Identify which cell holds the provided text, then report its (X, Y) central coordinate. 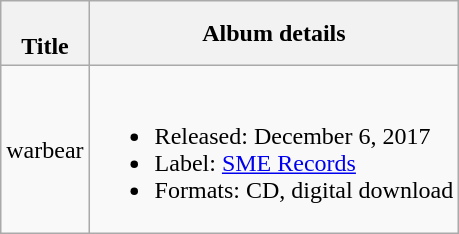
Title (45, 34)
warbear (45, 150)
Released: December 6, 2017Label: SME RecordsFormats: CD, digital download (274, 150)
Album details (274, 34)
